Output the [x, y] coordinate of the center of the cell containing the given text.  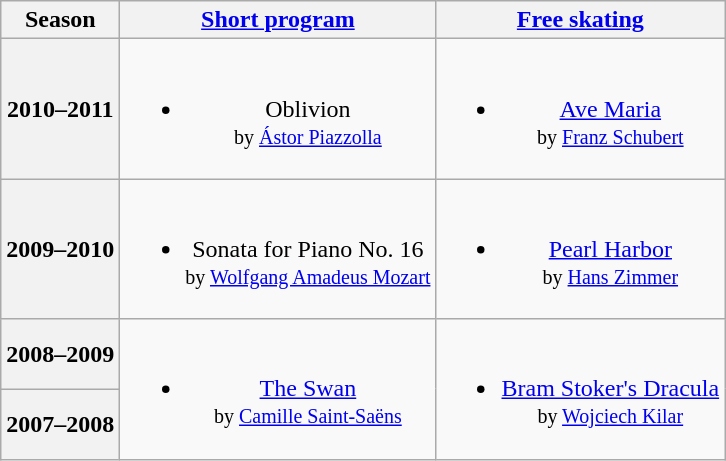
Short program [278, 20]
2007–2008 [60, 424]
Ave Maria by Franz Schubert [580, 109]
2008–2009 [60, 354]
Season [60, 20]
Pearl Harbor by Hans Zimmer [580, 249]
Oblivion by Ástor Piazzolla [278, 109]
2010–2011 [60, 109]
The Swan by Camille Saint-Saëns [278, 389]
Free skating [580, 20]
Sonata for Piano No. 16 by Wolfgang Amadeus Mozart [278, 249]
2009–2010 [60, 249]
Bram Stoker's Dracula by Wojciech Kilar [580, 389]
